Determine the [x, y] coordinate at the center of the cell enclosing the given text.  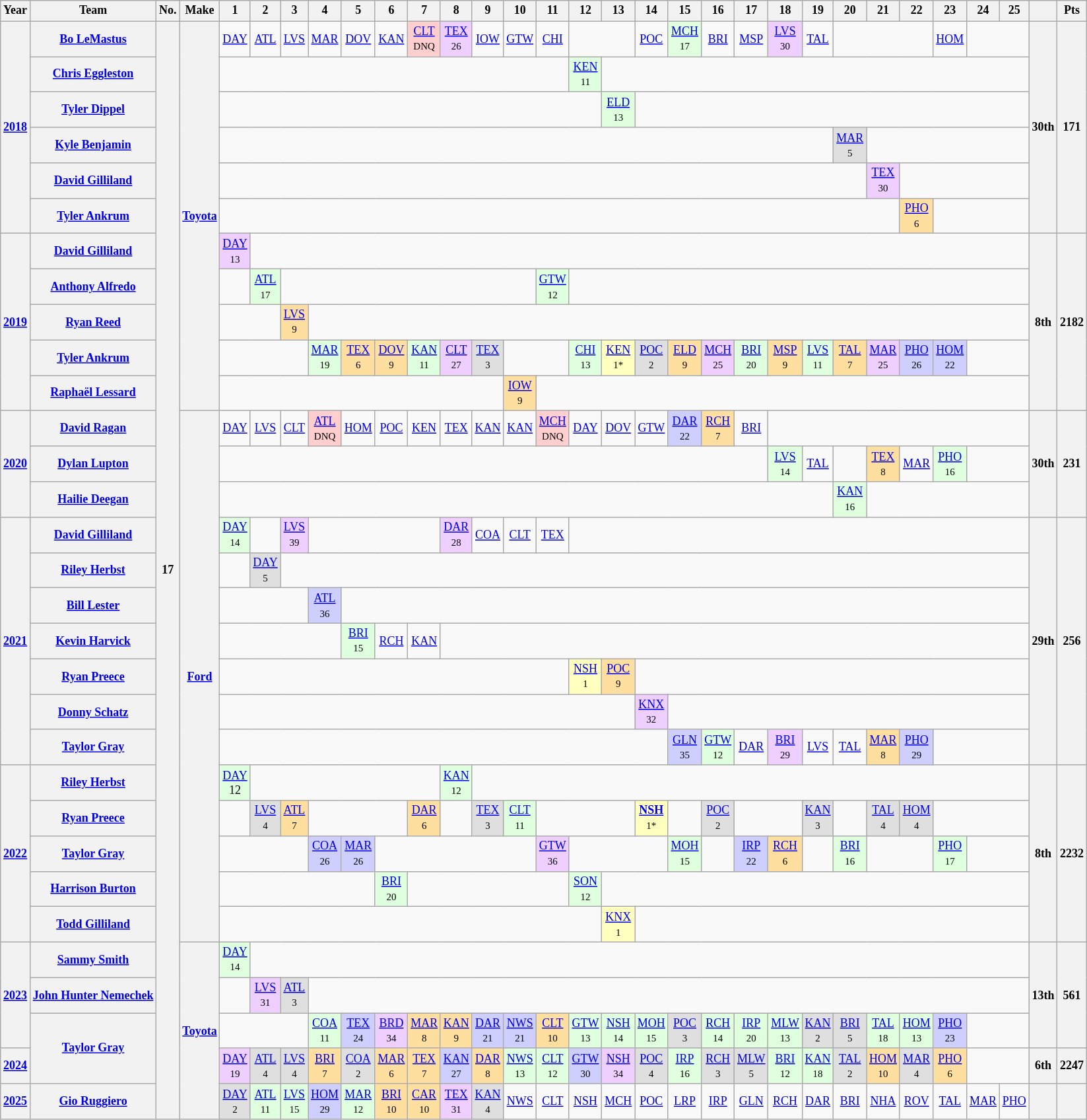
6th [1043, 1066]
HOM29 [325, 1102]
No. [168, 11]
PHO26 [916, 358]
ATL36 [325, 606]
SON12 [585, 889]
DAY19 [235, 1066]
IRP [718, 1102]
Pts [1072, 11]
2182 [1072, 322]
BRD34 [391, 1031]
18 [785, 11]
COA [488, 535]
MAR5 [850, 145]
LVS39 [294, 535]
NWS21 [520, 1031]
LVS31 [265, 995]
RCH7 [718, 428]
23 [950, 11]
TEX26 [456, 39]
KEN [424, 428]
HOM22 [950, 358]
GTW30 [585, 1066]
MCH [618, 1102]
ATL17 [265, 287]
DAR28 [456, 535]
COA2 [358, 1066]
25 [1014, 11]
KAN2 [818, 1031]
Kevin Harvick [92, 641]
12 [585, 11]
IRP20 [751, 1031]
MLW5 [751, 1066]
11 [552, 11]
9 [488, 11]
David Ragan [92, 428]
2019 [16, 322]
6 [391, 11]
561 [1072, 995]
Donny Schatz [92, 712]
2021 [16, 641]
IRP22 [751, 853]
DAR6 [424, 818]
CHI [552, 39]
BRI15 [358, 641]
TEX6 [358, 358]
Dylan Lupton [92, 464]
KEN11 [585, 75]
2022 [16, 853]
2025 [16, 1102]
2024 [16, 1066]
NHA [883, 1102]
KAN4 [488, 1102]
10 [520, 11]
KEN1* [618, 358]
KAN27 [456, 1066]
ATL [265, 39]
KAN16 [850, 500]
BRI16 [850, 853]
PHO23 [950, 1031]
4 [325, 11]
DOV9 [391, 358]
POC9 [618, 676]
GLN35 [685, 747]
ATL3 [294, 995]
MSP [751, 39]
PHO [1014, 1102]
BRI12 [785, 1066]
MAR19 [325, 358]
LRP [685, 1102]
Bo LeMastus [92, 39]
MAR4 [916, 1066]
COA11 [325, 1031]
15 [685, 11]
231 [1072, 463]
NWS [520, 1102]
GTW36 [552, 853]
LVS11 [818, 358]
HOM4 [916, 818]
POC3 [685, 1031]
KAN11 [424, 358]
CHI13 [585, 358]
ATL7 [294, 818]
13 [618, 11]
HOM10 [883, 1066]
MAR12 [358, 1102]
MCH17 [685, 39]
LVS30 [785, 39]
171 [1072, 127]
CLT10 [552, 1031]
5 [358, 11]
Sammy Smith [92, 960]
TEX30 [883, 181]
2247 [1072, 1066]
IRP16 [685, 1066]
KNX32 [652, 712]
Team [92, 11]
DAR8 [488, 1066]
16 [718, 11]
CLTDNQ [424, 39]
Anthony Alfredo [92, 287]
ROV [916, 1102]
TEX24 [358, 1031]
BRI5 [850, 1031]
2232 [1072, 853]
8 [456, 11]
DAY12 [235, 783]
LVS15 [294, 1102]
Ryan Reed [92, 322]
LVS9 [294, 322]
NSH34 [618, 1066]
2020 [16, 463]
7 [424, 11]
Gio Ruggiero [92, 1102]
Todd Gilliland [92, 925]
Ford [199, 676]
KAN3 [818, 818]
HOM13 [916, 1031]
RCH3 [718, 1066]
14 [652, 11]
RCH6 [785, 853]
DAY13 [235, 251]
2023 [16, 995]
3 [294, 11]
Hailie Deegan [92, 500]
ELD13 [618, 110]
RCH14 [718, 1031]
CLT11 [520, 818]
TEX7 [424, 1066]
KAN9 [456, 1031]
BRI7 [325, 1066]
ELD9 [685, 358]
Year [16, 11]
2 [265, 11]
13th [1043, 995]
TEX31 [456, 1102]
TAL2 [850, 1066]
NSH1* [652, 818]
29th [1043, 641]
Chris Eggleston [92, 75]
DAR21 [488, 1031]
Make [199, 11]
John Hunter Nemechek [92, 995]
MAR26 [358, 853]
Kyle Benjamin [92, 145]
NSH14 [618, 1031]
KAN12 [456, 783]
BRI29 [785, 747]
ATL11 [265, 1102]
Tyler Dippel [92, 110]
Bill Lester [92, 606]
ATL4 [265, 1066]
MLW13 [785, 1031]
22 [916, 11]
DAY5 [265, 570]
DAR22 [685, 428]
21 [883, 11]
MAR6 [391, 1066]
LVS14 [785, 464]
GLN [751, 1102]
PHO16 [950, 464]
CLT27 [456, 358]
Raphaël Lessard [92, 393]
NSH1 [585, 676]
MCHDNQ [552, 428]
IOW9 [520, 393]
MAR25 [883, 358]
KNX1 [618, 925]
24 [983, 11]
2018 [16, 127]
PHO29 [916, 747]
CAR10 [424, 1102]
COA26 [325, 853]
POC4 [652, 1066]
BRI10 [391, 1102]
DAY2 [235, 1102]
PHO17 [950, 853]
TAL4 [883, 818]
MSP9 [785, 358]
1 [235, 11]
IOW [488, 39]
Harrison Burton [92, 889]
256 [1072, 641]
NWS13 [520, 1066]
KAN18 [818, 1066]
CLT12 [552, 1066]
NSH [585, 1102]
MCH25 [718, 358]
TAL18 [883, 1031]
19 [818, 11]
TEX8 [883, 464]
20 [850, 11]
ATLDNQ [325, 428]
GTW13 [585, 1031]
TAL7 [850, 358]
